Extract the (x, y) coordinate from the center of the cell holding the provided text.  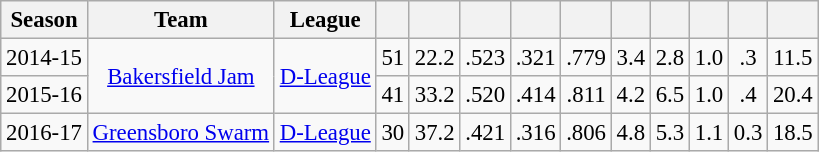
22.2 (434, 58)
.4 (748, 95)
.523 (485, 58)
3.4 (630, 58)
18.5 (793, 133)
2015-16 (44, 95)
37.2 (434, 133)
2016-17 (44, 133)
.520 (485, 95)
.414 (535, 95)
.321 (535, 58)
Bakersfield Jam (180, 76)
33.2 (434, 95)
1.1 (708, 133)
2014-15 (44, 58)
6.5 (670, 95)
Season (44, 20)
20.4 (793, 95)
51 (392, 58)
2.8 (670, 58)
Team (180, 20)
.811 (586, 95)
4.8 (630, 133)
41 (392, 95)
Greensboro Swarm (180, 133)
0.3 (748, 133)
.3 (748, 58)
11.5 (793, 58)
.779 (586, 58)
5.3 (670, 133)
30 (392, 133)
4.2 (630, 95)
League (325, 20)
.806 (586, 133)
.316 (535, 133)
.421 (485, 133)
